Return [x, y] of the center of cell containing provided text 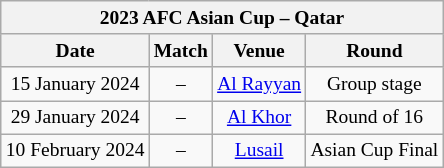
Round of 16 [374, 118]
Group stage [374, 84]
Match [180, 50]
Round [374, 50]
Al Rayyan [260, 84]
Date [75, 50]
Venue [260, 50]
15 January 2024 [75, 84]
10 February 2024 [75, 150]
Al Khor [260, 118]
2023 AFC Asian Cup – Qatar [222, 18]
Lusail [260, 150]
29 January 2024 [75, 118]
Asian Cup Final [374, 150]
